Extract the [x, y] coordinate from the center of the cell holding the provided text.  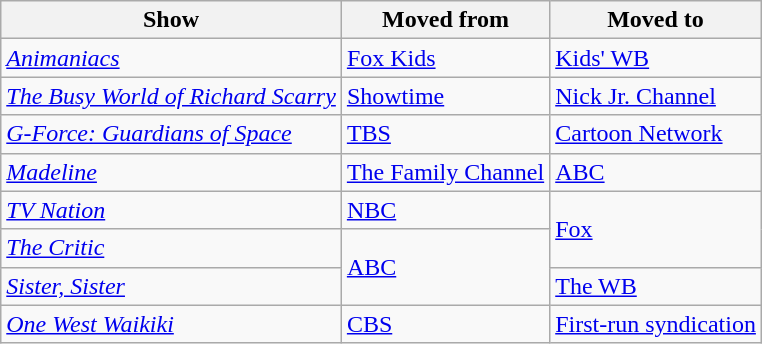
Nick Jr. Channel [656, 96]
Fox Kids [445, 58]
G-Force: Guardians of Space [172, 134]
The WB [656, 286]
Moved to [656, 20]
Fox [656, 229]
CBS [445, 324]
Moved from [445, 20]
One West Waikiki [172, 324]
The Family Channel [445, 172]
Animaniacs [172, 58]
First-run syndication [656, 324]
Show [172, 20]
The Busy World of Richard Scarry [172, 96]
Showtime [445, 96]
Sister, Sister [172, 286]
Madeline [172, 172]
TBS [445, 134]
Cartoon Network [656, 134]
NBC [445, 210]
Kids' WB [656, 58]
TV Nation [172, 210]
The Critic [172, 248]
